Capture the cell that displays the provided text and extract its [x, y] central coordinate. 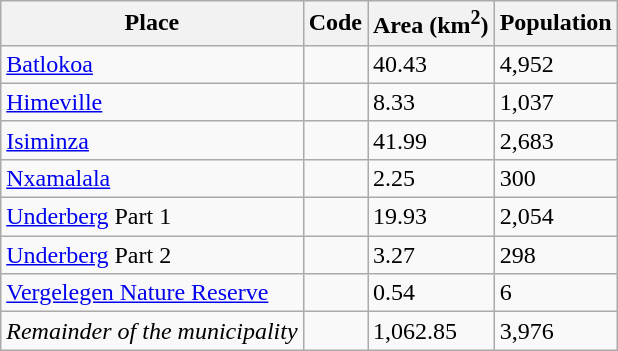
41.99 [432, 140]
3,976 [556, 331]
2,683 [556, 140]
300 [556, 178]
Vergelegen Nature Reserve [152, 293]
3.27 [432, 255]
298 [556, 255]
Underberg Part 2 [152, 255]
8.33 [432, 102]
Place [152, 24]
Underberg Part 1 [152, 217]
4,952 [556, 64]
Isiminza [152, 140]
Himeville [152, 102]
0.54 [432, 293]
40.43 [432, 64]
Code [335, 24]
Nxamalala [152, 178]
19.93 [432, 217]
1,062.85 [432, 331]
6 [556, 293]
Population [556, 24]
Remainder of the municipality [152, 331]
1,037 [556, 102]
Batlokoa [152, 64]
2.25 [432, 178]
Area (km2) [432, 24]
2,054 [556, 217]
